Return (X, Y) of the center of cell containing provided text 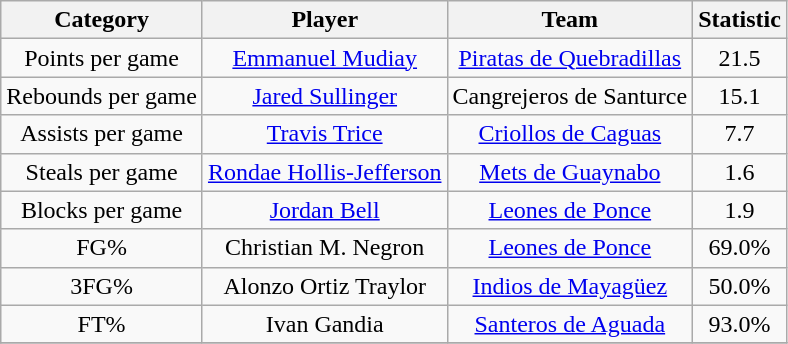
Assists per game (102, 134)
Cangrejeros de Santurce (570, 96)
Statistic (740, 20)
Points per game (102, 58)
Piratas de Quebradillas (570, 58)
Jordan Bell (324, 210)
Travis Trice (324, 134)
1.9 (740, 210)
Rebounds per game (102, 96)
FG% (102, 248)
Team (570, 20)
Indios de Mayagüez (570, 286)
FT% (102, 324)
15.1 (740, 96)
7.7 (740, 134)
Steals per game (102, 172)
93.0% (740, 324)
Criollos de Caguas (570, 134)
3FG% (102, 286)
Blocks per game (102, 210)
Mets de Guaynabo (570, 172)
69.0% (740, 248)
Category (102, 20)
50.0% (740, 286)
Ivan Gandia (324, 324)
Alonzo Ortiz Traylor (324, 286)
21.5 (740, 58)
Rondae Hollis-Jefferson (324, 172)
1.6 (740, 172)
Santeros de Aguada (570, 324)
Jared Sullinger (324, 96)
Emmanuel Mudiay (324, 58)
Player (324, 20)
Christian M. Negron (324, 248)
